Search for the cell housing the specified text and yield its [x, y] center coordinate. 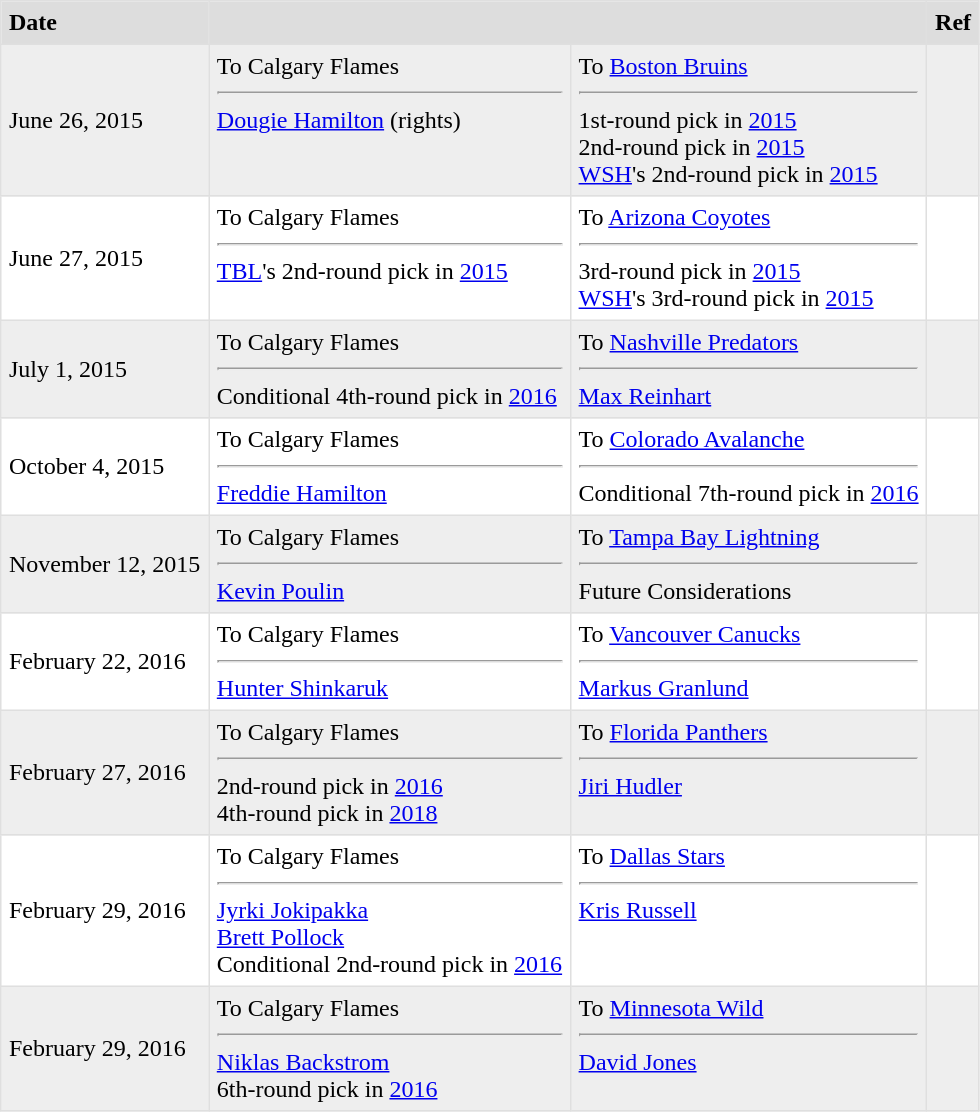
To Minnesota WildDavid Jones [748, 1048]
Ref [953, 23]
July 1, 2015 [105, 369]
To Colorado AvalancheConditional 7th-round pick in 2016 [748, 467]
To Calgary FlamesFreddie Hamilton [390, 467]
February 27, 2016 [105, 772]
To Calgary FlamesNiklas Backstrom6th-round pick in 2016 [390, 1048]
To Nashville PredatorsMax Reinhart [748, 369]
November 12, 2015 [105, 564]
To Dallas StarsKris Russell [748, 911]
February 22, 2016 [105, 662]
To Calgary Flames2nd-round pick in 20164th-round pick in 2018 [390, 772]
Date [105, 23]
To Boston Bruins1st-round pick in 20152nd-round pick in 2015WSH's 2nd-round pick in 2015 [748, 120]
To Calgary FlamesTBL's 2nd-round pick in 2015 [390, 258]
October 4, 2015 [105, 467]
To Vancouver CanucksMarkus Granlund [748, 662]
To Calgary FlamesHunter Shinkaruk [390, 662]
To Florida PanthersJiri Hudler [748, 772]
To Calgary FlamesJyrki JokipakkaBrett PollockConditional 2nd-round pick in 2016 [390, 911]
To Tampa Bay LightningFuture Considerations [748, 564]
To Calgary FlamesKevin Poulin [390, 564]
June 26, 2015 [105, 120]
To Calgary FlamesDougie Hamilton (rights) [390, 120]
To Arizona Coyotes3rd-round pick in 2015WSH's 3rd-round pick in 2015 [748, 258]
June 27, 2015 [105, 258]
To Calgary FlamesConditional 4th-round pick in 2016 [390, 369]
